Identify which cell holds the provided text, then report its (X, Y) central coordinate. 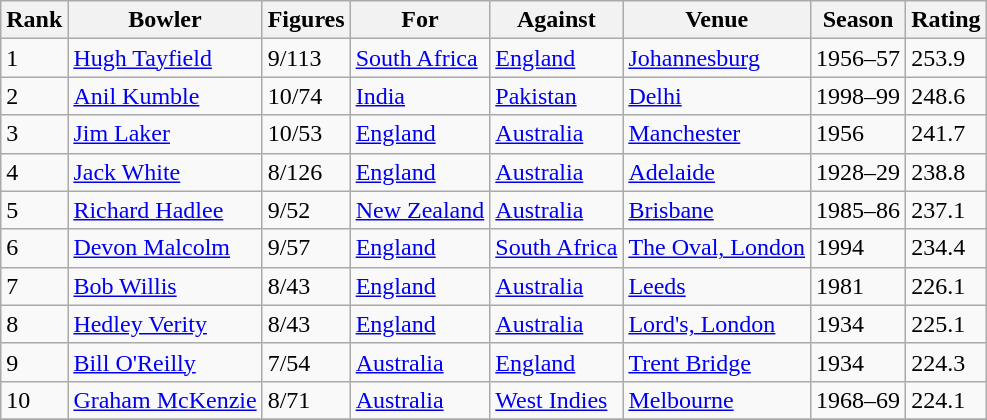
238.8 (946, 172)
Pakistan (556, 96)
For (420, 20)
4 (34, 172)
Devon Malcolm (165, 248)
Bowler (165, 20)
West Indies (556, 400)
8/126 (306, 172)
1968–69 (858, 400)
Graham McKenzie (165, 400)
Hedley Verity (165, 324)
Venue (717, 20)
234.4 (946, 248)
8 (34, 324)
1998–99 (858, 96)
Anil Kumble (165, 96)
1994 (858, 248)
226.1 (946, 286)
7 (34, 286)
1 (34, 58)
9/57 (306, 248)
10/53 (306, 134)
224.3 (946, 362)
224.1 (946, 400)
Figures (306, 20)
8/71 (306, 400)
9 (34, 362)
1981 (858, 286)
7/54 (306, 362)
253.9 (946, 58)
1956 (858, 134)
Richard Hadlee (165, 210)
Manchester (717, 134)
Against (556, 20)
248.6 (946, 96)
1928–29 (858, 172)
Adelaide (717, 172)
225.1 (946, 324)
Brisbane (717, 210)
Leeds (717, 286)
6 (34, 248)
237.1 (946, 210)
1985–86 (858, 210)
5 (34, 210)
Rank (34, 20)
India (420, 96)
1956–57 (858, 58)
Bill O'Reilly (165, 362)
New Zealand (420, 210)
Johannesburg (717, 58)
241.7 (946, 134)
Bob Willis (165, 286)
Melbourne (717, 400)
Trent Bridge (717, 362)
2 (34, 96)
Lord's, London (717, 324)
Jim Laker (165, 134)
Hugh Tayfield (165, 58)
The Oval, London (717, 248)
10 (34, 400)
Season (858, 20)
3 (34, 134)
9/52 (306, 210)
9/113 (306, 58)
Jack White (165, 172)
Delhi (717, 96)
Rating (946, 20)
10/74 (306, 96)
